Pinpoint the cell where the given text exists, returning its [x, y] midpoint coordinate. 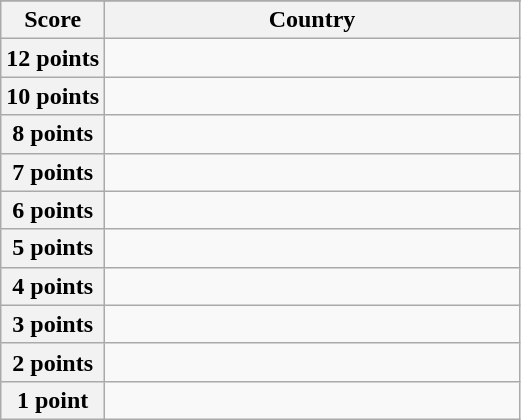
6 points [53, 210]
10 points [53, 96]
3 points [53, 324]
8 points [53, 134]
1 point [53, 400]
5 points [53, 248]
Score [53, 20]
7 points [53, 172]
2 points [53, 362]
12 points [53, 58]
4 points [53, 286]
Country [312, 20]
